Return [X, Y] of the center of cell containing provided text 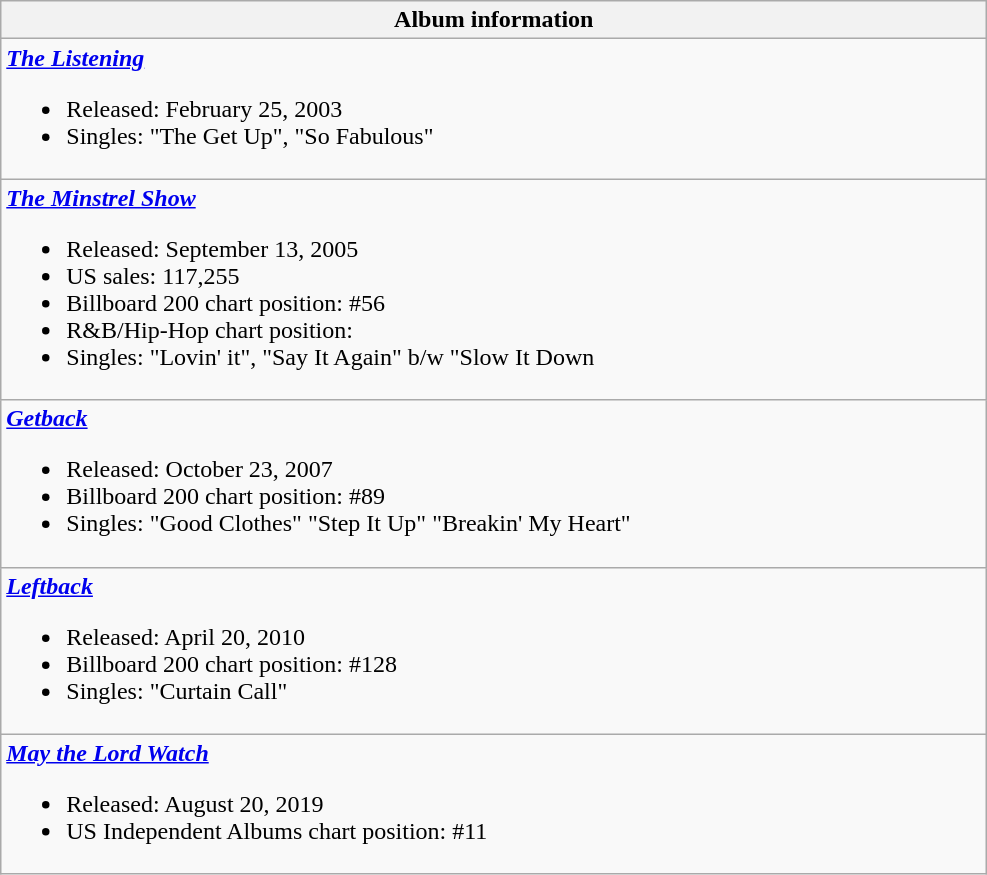
GetbackReleased: October 23, 2007Billboard 200 chart position: #89Singles: "Good Clothes" "Step It Up" "Breakin' My Heart" [494, 484]
May the Lord WatchReleased: August 20, 2019US Independent Albums chart position: #11 [494, 804]
LeftbackReleased: April 20, 2010Billboard 200 chart position: #128Singles: "Curtain Call" [494, 650]
The ListeningReleased: February 25, 2003Singles: "The Get Up", "So Fabulous" [494, 109]
Album information [494, 20]
